Capture the cell that displays the provided text and extract its (x, y) central coordinate. 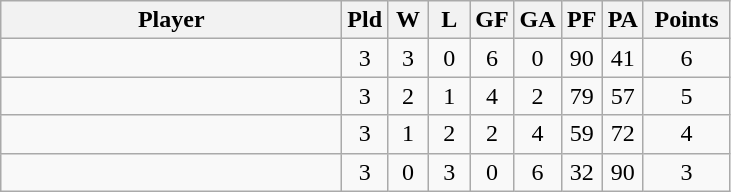
L (450, 20)
W (408, 20)
PF (582, 20)
Points (686, 20)
79 (582, 96)
Player (172, 20)
72 (622, 134)
GF (492, 20)
5 (686, 96)
GA (538, 20)
32 (582, 172)
41 (622, 58)
PA (622, 20)
Pld (365, 20)
59 (582, 134)
57 (622, 96)
